Return [x, y] of the center of cell containing provided text 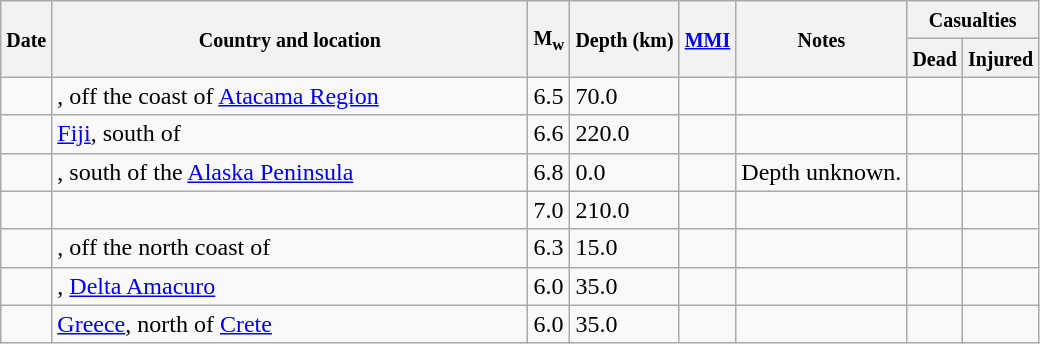
6.3 [549, 248]
MMI [708, 39]
, south of the Alaska Peninsula [290, 172]
Depth (km) [624, 39]
15.0 [624, 248]
Mw [549, 39]
70.0 [624, 96]
Date [26, 39]
0.0 [624, 172]
, off the coast of Atacama Region [290, 96]
, Delta Amacuro [290, 286]
Country and location [290, 39]
Depth unknown. [822, 172]
6.5 [549, 96]
Notes [822, 39]
Casualties [973, 20]
Dead [935, 58]
6.8 [549, 172]
Injured [1000, 58]
Greece, north of Crete [290, 324]
6.6 [549, 134]
7.0 [549, 210]
220.0 [624, 134]
, off the north coast of [290, 248]
Fiji, south of [290, 134]
210.0 [624, 210]
